Identify which cell holds the provided text, then report its [X, Y] central coordinate. 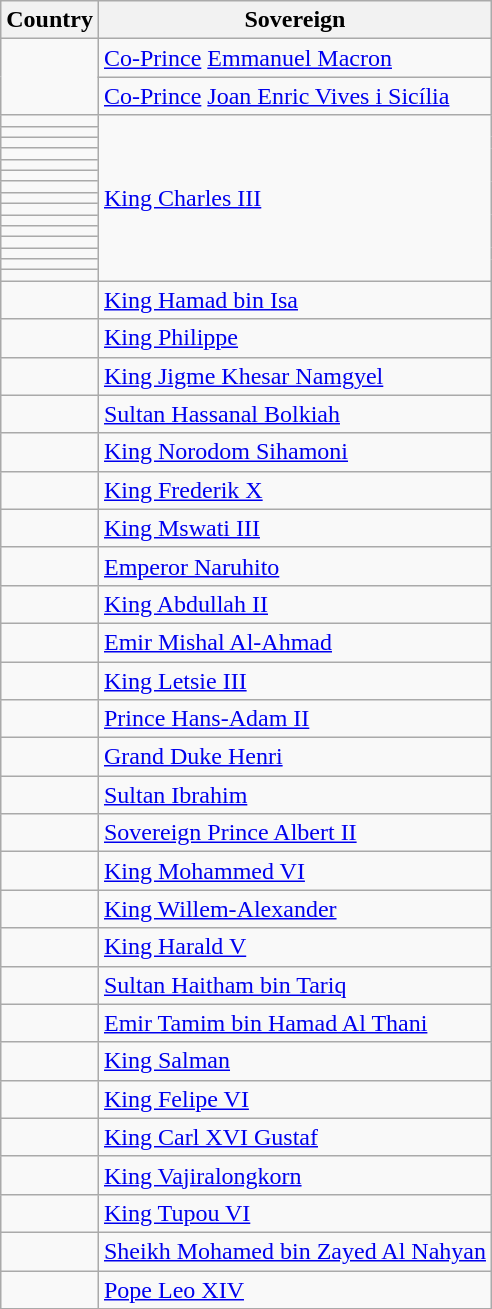
Sovereign [294, 20]
Emir Mishal Al-Ahmad [294, 642]
King Hamad bin Isa [294, 300]
Prince Hans-Adam II [294, 719]
King Vajiralongkorn [294, 1175]
Sultan Haitham bin Tariq [294, 985]
King Mohammed VI [294, 871]
King Abdullah II [294, 604]
Grand Duke Henri [294, 757]
Sultan Hassanal Bolkiah [294, 414]
Sheikh Mohamed bin Zayed Al Nahyan [294, 1251]
King Charles III [294, 198]
Sovereign Prince Albert II [294, 833]
King Salman [294, 1061]
King Harald V [294, 947]
King Tupou VI [294, 1213]
King Mswati III [294, 528]
King Philippe [294, 338]
King Felipe VI [294, 1099]
King Letsie III [294, 681]
Sultan Ibrahim [294, 795]
Co-Prince Joan Enric Vives i Sicília [294, 96]
Co-Prince Emmanuel Macron [294, 58]
King Willem-Alexander [294, 909]
Pope Leo XIV [294, 1289]
Emir Tamim bin Hamad Al Thani [294, 1023]
King Frederik X [294, 490]
King Carl XVI Gustaf [294, 1137]
King Norodom Sihamoni [294, 452]
Country [50, 20]
King Jigme Khesar Namgyel [294, 376]
Emperor Naruhito [294, 566]
